From the cell containing the given text, extract its center point as [X, Y] coordinate. 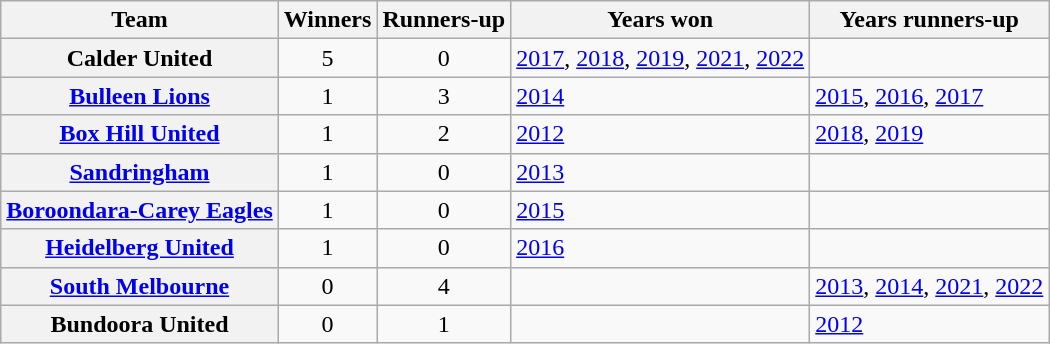
2015 [660, 210]
3 [444, 96]
2015, 2016, 2017 [930, 96]
2017, 2018, 2019, 2021, 2022 [660, 58]
South Melbourne [140, 286]
Bundoora United [140, 324]
Sandringham [140, 172]
Box Hill United [140, 134]
5 [328, 58]
Winners [328, 20]
Calder United [140, 58]
Bulleen Lions [140, 96]
2016 [660, 248]
4 [444, 286]
2018, 2019 [930, 134]
Team [140, 20]
2014 [660, 96]
2 [444, 134]
2013 [660, 172]
Heidelberg United [140, 248]
Boroondara-Carey Eagles [140, 210]
Runners-up [444, 20]
Years runners-up [930, 20]
2013, 2014, 2021, 2022 [930, 286]
Years won [660, 20]
